Locate the cell with the specified text and output its (x, y) center coordinate. 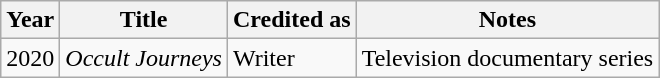
Writer (292, 58)
Credited as (292, 20)
Occult Journeys (144, 58)
2020 (30, 58)
Title (144, 20)
Year (30, 20)
Television documentary series (508, 58)
Notes (508, 20)
